Extract the (X, Y) coordinate from the center of the cell holding the provided text.  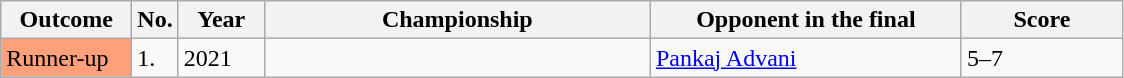
Year (221, 20)
1. (155, 58)
Score (1042, 20)
No. (155, 20)
5–7 (1042, 58)
Opponent in the final (806, 20)
2021 (221, 58)
Championship (457, 20)
Outcome (66, 20)
Pankaj Advani (806, 58)
Runner-up (66, 58)
